For the text-containing cell, return its midpoint in [X, Y] coordinate format. 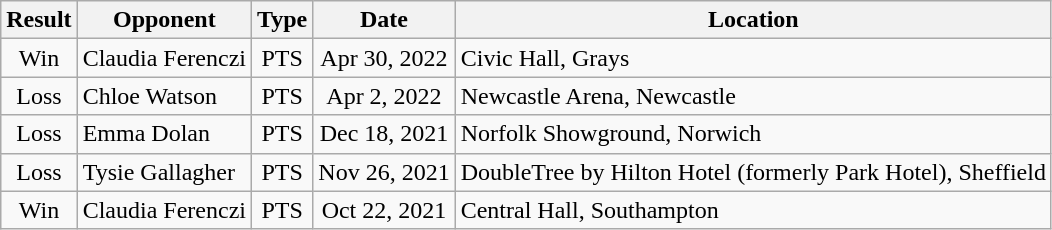
Result [39, 20]
Chloe Watson [164, 96]
Opponent [164, 20]
Type [282, 20]
Newcastle Arena, Newcastle [753, 96]
DoubleTree by Hilton Hotel (formerly Park Hotel), Sheffield [753, 172]
Apr 2, 2022 [384, 96]
Civic Hall, Grays [753, 58]
Central Hall, Southampton [753, 210]
Dec 18, 2021 [384, 134]
Date [384, 20]
Norfolk Showground, Norwich [753, 134]
Oct 22, 2021 [384, 210]
Apr 30, 2022 [384, 58]
Emma Dolan [164, 134]
Tysie Gallagher [164, 172]
Location [753, 20]
Nov 26, 2021 [384, 172]
